Identify which cell holds the provided text, then report its (x, y) central coordinate. 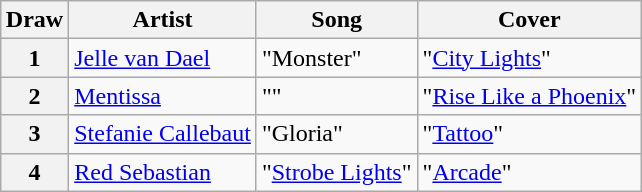
"Gloria" (336, 134)
1 (34, 58)
Mentissa (163, 96)
3 (34, 134)
"Tattoo" (530, 134)
"Arcade" (530, 172)
Red Sebastian (163, 172)
Artist (163, 20)
"City Lights" (530, 58)
"" (336, 96)
Draw (34, 20)
Cover (530, 20)
"Strobe Lights" (336, 172)
4 (34, 172)
Stefanie Callebaut (163, 134)
"Monster" (336, 58)
Jelle van Dael (163, 58)
2 (34, 96)
"Rise Like a Phoenix" (530, 96)
Song (336, 20)
